Output the [x, y] coordinate of the center of the cell containing the given text.  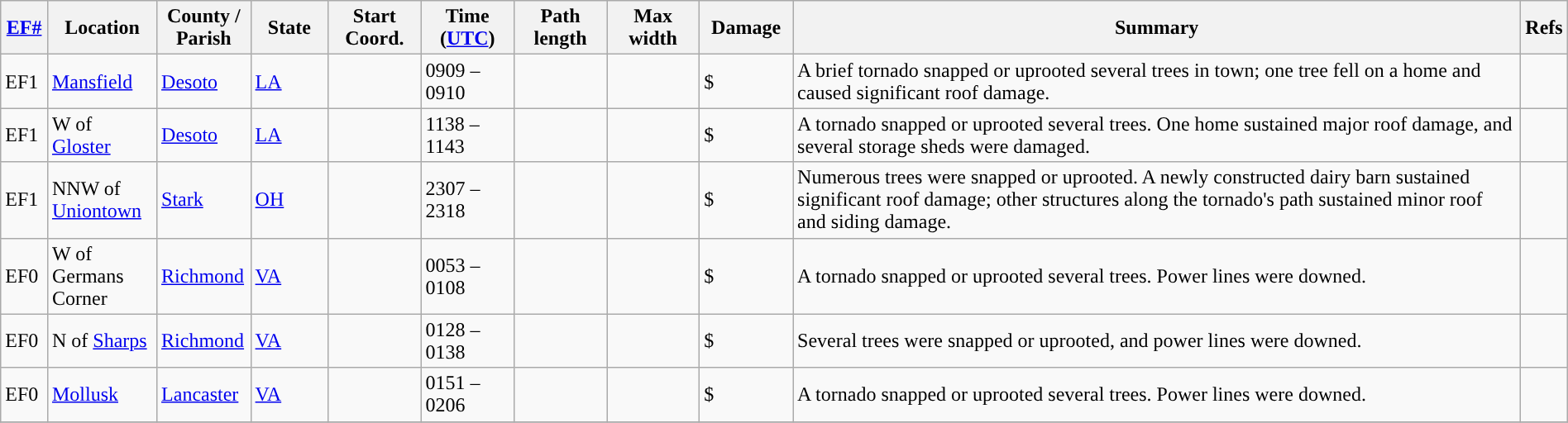
State [289, 28]
N of Sharps [102, 340]
EF# [25, 28]
Damage [746, 28]
Mansfield [102, 81]
A brief tornado snapped or uprooted several trees in town; one tree fell on a home and caused significant roof damage. [1157, 81]
Max width [653, 28]
A tornado snapped or uprooted several trees. One home sustained major roof damage, and several storage sheds were damaged. [1157, 135]
Location [102, 28]
Path length [560, 28]
Time (UTC) [467, 28]
Stark [204, 200]
2307 – 2318 [467, 200]
1138 – 1143 [467, 135]
0909 – 0910 [467, 81]
Summary [1157, 28]
0053 – 0108 [467, 276]
Lancaster [204, 395]
County / Parish [204, 28]
0151 – 0206 [467, 395]
0128 – 0138 [467, 340]
NNW of Uniontown [102, 200]
OH [289, 200]
W of Germans Corner [102, 276]
Mollusk [102, 395]
Start Coord. [375, 28]
Several trees were snapped or uprooted, and power lines were downed. [1157, 340]
Refs [1545, 28]
W of Gloster [102, 135]
